Determine the (X, Y) coordinate at the center of the cell enclosing the given text.  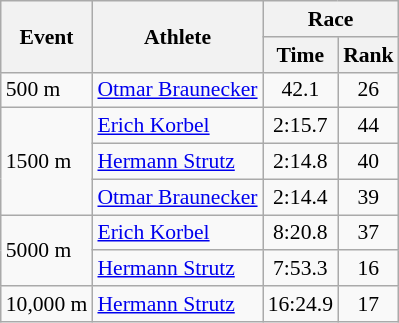
Rank (368, 55)
10,000 m (47, 304)
42.1 (300, 90)
2:14.4 (300, 197)
7:53.3 (300, 269)
44 (368, 126)
500 m (47, 90)
17 (368, 304)
26 (368, 90)
8:20.8 (300, 233)
40 (368, 162)
1500 m (47, 162)
Athlete (177, 36)
2:15.7 (300, 126)
Time (300, 55)
5000 m (47, 250)
Race (331, 19)
16 (368, 269)
39 (368, 197)
37 (368, 233)
2:14.8 (300, 162)
16:24.9 (300, 304)
Event (47, 36)
